Find where the given text appears and provide that cell's center as (x, y) coordinate. 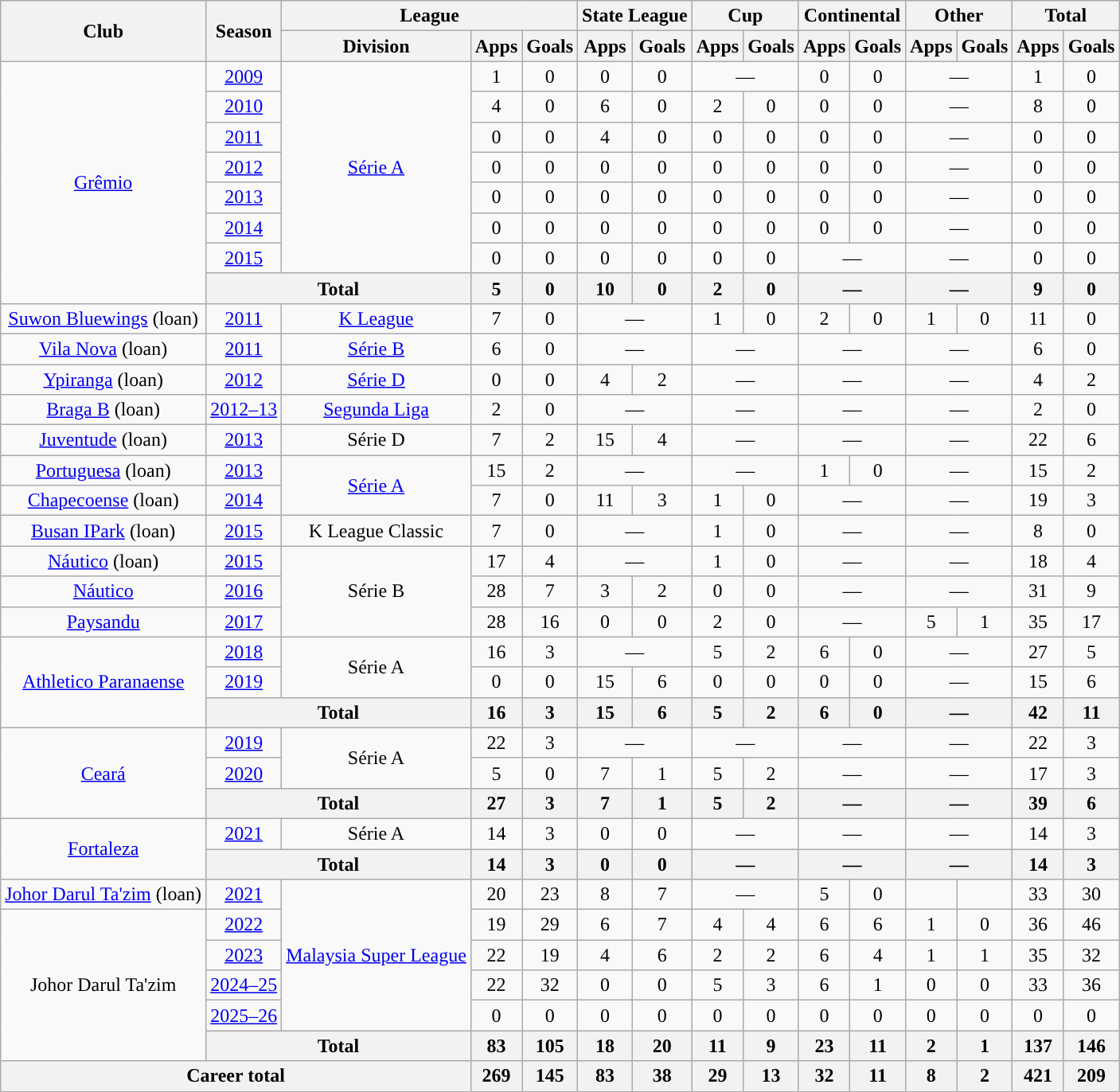
Ceará (103, 773)
2018 (244, 652)
Continental (852, 16)
2022 (244, 925)
Fortaleza (103, 848)
Segunda Liga (377, 410)
30 (1091, 895)
209 (1091, 1076)
Náutico (103, 591)
Vila Nova (loan) (103, 349)
Club (103, 31)
Career total (236, 1076)
2023 (244, 955)
K League Classic (377, 531)
State League (635, 16)
39 (1038, 803)
2024–25 (244, 985)
146 (1091, 1046)
Busan IPark (loan) (103, 531)
Braga B (loan) (103, 410)
Chapecoense (loan) (103, 501)
Paysandu (103, 622)
2017 (244, 622)
K League (377, 318)
2010 (244, 107)
Malaysia Super League (377, 955)
2020 (244, 773)
2009 (244, 76)
105 (550, 1046)
League (430, 16)
Suwon Bluewings (loan) (103, 318)
269 (496, 1076)
31 (1038, 591)
Grêmio (103, 182)
421 (1038, 1076)
Other (959, 16)
Athletico Paranaense (103, 682)
Cup (745, 16)
Season (244, 31)
145 (550, 1076)
Juventude (loan) (103, 440)
Portuguesa (loan) (103, 470)
Division (377, 46)
Ypiranga (loan) (103, 380)
Johor Darul Ta'zim (103, 985)
2016 (244, 591)
137 (1038, 1046)
Náutico (loan) (103, 561)
2025–26 (244, 1016)
10 (605, 288)
42 (1038, 712)
2012–13 (244, 410)
38 (662, 1076)
13 (771, 1076)
Johor Darul Ta'zim (loan) (103, 895)
46 (1091, 925)
